From the cell containing the given text, extract its center point as [X, Y] coordinate. 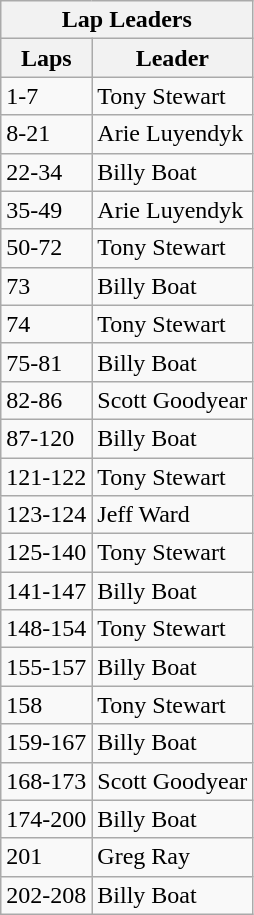
121-122 [46, 477]
168-173 [46, 781]
87-120 [46, 438]
22-34 [46, 172]
73 [46, 286]
148-154 [46, 629]
82-86 [46, 400]
174-200 [46, 819]
141-147 [46, 591]
8-21 [46, 134]
Jeff Ward [172, 515]
155-157 [46, 667]
202-208 [46, 895]
Laps [46, 58]
123-124 [46, 515]
125-140 [46, 553]
158 [46, 705]
Lap Leaders [127, 20]
1-7 [46, 96]
Leader [172, 58]
Greg Ray [172, 857]
35-49 [46, 210]
75-81 [46, 362]
74 [46, 324]
50-72 [46, 248]
159-167 [46, 743]
201 [46, 857]
